Determine the [X, Y] coordinate at the center of the cell enclosing the given text.  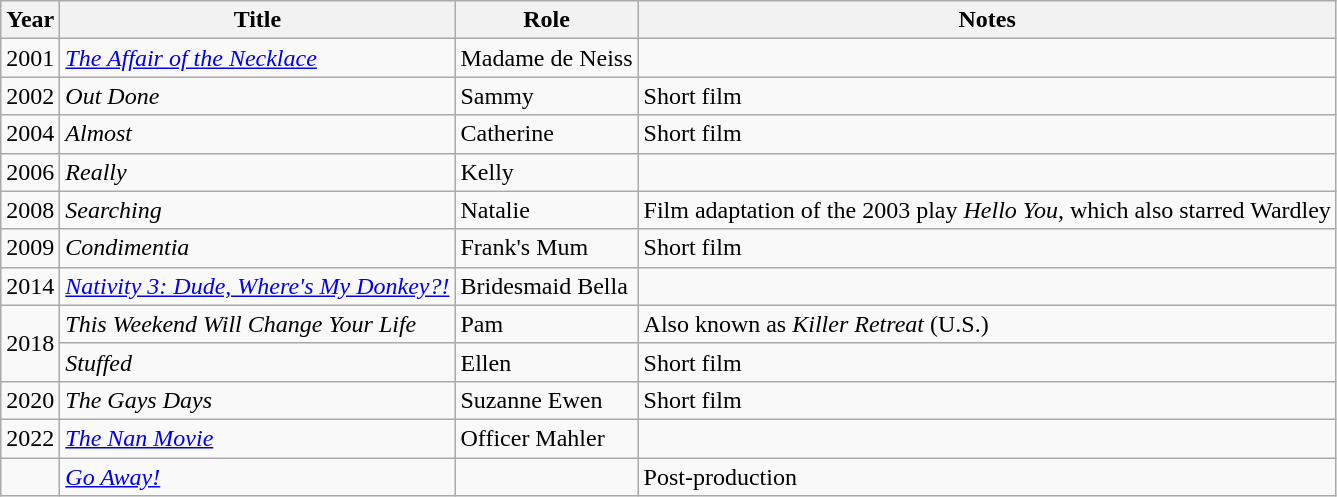
2004 [30, 134]
Madame de Neiss [546, 58]
Go Away! [258, 477]
Really [258, 172]
2008 [30, 210]
Bridesmaid Bella [546, 286]
Officer Mahler [546, 438]
Notes [987, 20]
Nativity 3: Dude, Where's My Donkey?! [258, 286]
2020 [30, 400]
Natalie [546, 210]
Sammy [546, 96]
2006 [30, 172]
The Nan Movie [258, 438]
2001 [30, 58]
Year [30, 20]
Also known as Killer Retreat (U.S.) [987, 324]
Title [258, 20]
Ellen [546, 362]
2009 [30, 248]
Suzanne Ewen [546, 400]
Almost [258, 134]
This Weekend Will Change Your Life [258, 324]
Film adaptation of the 2003 play Hello You, which also starred Wardley [987, 210]
Stuffed [258, 362]
Catherine [546, 134]
The Gays Days [258, 400]
Frank's Mum [546, 248]
Role [546, 20]
Post-production [987, 477]
2002 [30, 96]
Kelly [546, 172]
Out Done [258, 96]
Searching [258, 210]
The Affair of the Necklace [258, 58]
Condimentia [258, 248]
2014 [30, 286]
2022 [30, 438]
Pam [546, 324]
2018 [30, 343]
